Pinpoint the cell where the given text exists, returning its (X, Y) midpoint coordinate. 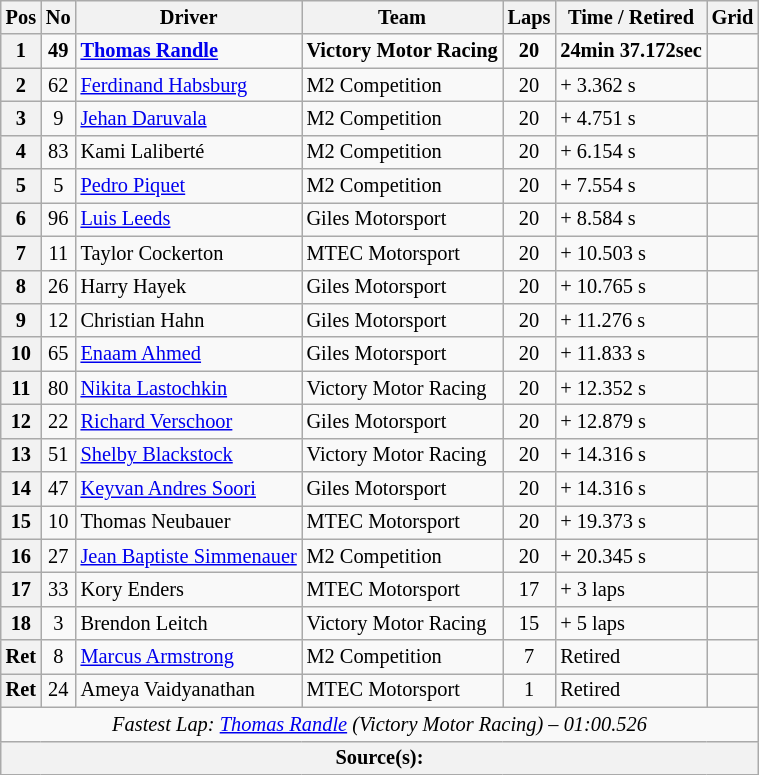
+ 10.765 s (630, 287)
+ 19.373 s (630, 522)
Shelby Blackstock (189, 455)
+ 4.751 s (630, 118)
+ 7.554 s (630, 186)
Pos (21, 17)
Brendon Leitch (189, 623)
62 (58, 85)
Richard Verschoor (189, 421)
Kory Enders (189, 589)
Taylor Cockerton (189, 253)
Ameya Vaidyanathan (189, 690)
80 (58, 388)
Jehan Daruvala (189, 118)
18 (21, 623)
Kami Laliberté (189, 152)
+ 12.352 s (630, 388)
+ 6.154 s (630, 152)
Pedro Piquet (189, 186)
6 (21, 219)
+ 11.833 s (630, 354)
Christian Hahn (189, 320)
Grid (733, 17)
Harry Hayek (189, 287)
2 (21, 85)
Thomas Randle (189, 51)
24min 37.172sec (630, 51)
Laps (530, 17)
4 (21, 152)
No (58, 17)
26 (58, 287)
49 (58, 51)
+ 11.276 s (630, 320)
Fastest Lap: Thomas Randle (Victory Motor Racing) – 01:00.526 (380, 724)
+ 5 laps (630, 623)
13 (21, 455)
83 (58, 152)
Driver (189, 17)
Time / Retired (630, 17)
Nikita Lastochkin (189, 388)
22 (58, 421)
+ 3 laps (630, 589)
Ferdinand Habsburg (189, 85)
16 (21, 556)
Enaam Ahmed (189, 354)
Team (402, 17)
14 (21, 489)
+ 8.584 s (630, 219)
51 (58, 455)
+ 12.879 s (630, 421)
+ 3.362 s (630, 85)
Jean Baptiste Simmenauer (189, 556)
+ 10.503 s (630, 253)
65 (58, 354)
+ 20.345 s (630, 556)
Thomas Neubauer (189, 522)
Marcus Armstrong (189, 657)
27 (58, 556)
Luis Leeds (189, 219)
24 (58, 690)
33 (58, 589)
96 (58, 219)
Keyvan Andres Soori (189, 489)
Source(s): (380, 758)
47 (58, 489)
